Identify which cell holds the provided text, then report its (x, y) central coordinate. 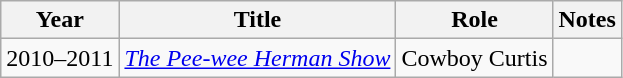
The Pee-wee Herman Show (258, 58)
2010–2011 (60, 58)
Role (474, 20)
Year (60, 20)
Cowboy Curtis (474, 58)
Title (258, 20)
Notes (587, 20)
